Return the [x, y] coordinate for the center point of the cell that contains the specified text.  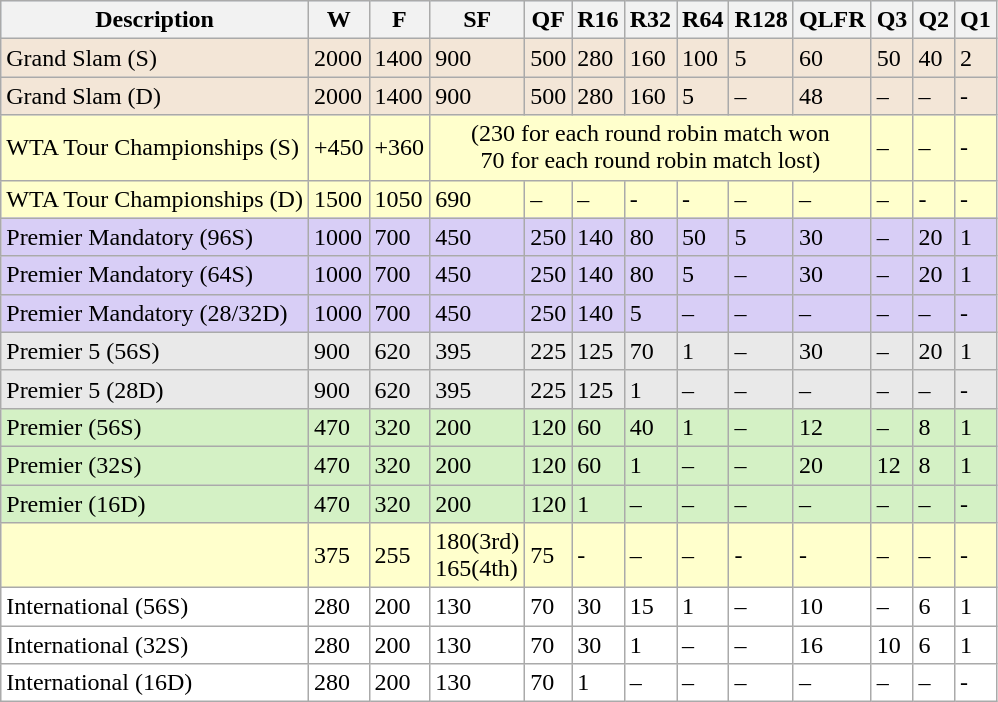
Premier (32S) [155, 465]
WTA Tour Championships (D) [155, 199]
375 [338, 556]
Premier Mandatory (64S) [155, 275]
R32 [650, 20]
R64 [703, 20]
48 [832, 96]
Premier (16D) [155, 503]
1500 [338, 199]
+360 [400, 148]
Q1 [976, 20]
1050 [400, 199]
255 [400, 556]
SF [478, 20]
2 [976, 58]
(230 for each round robin match won 70 for each round robin match lost) [650, 148]
QF [548, 20]
100 [703, 58]
R128 [761, 20]
15 [650, 607]
F [400, 20]
W [338, 20]
Q3 [892, 20]
International (16D) [155, 683]
International (56S) [155, 607]
Premier 5 (56S) [155, 351]
International (32S) [155, 645]
Grand Slam (S) [155, 58]
Q2 [934, 20]
R16 [598, 20]
180(3rd) 165(4th) [478, 556]
WTA Tour Championships (S) [155, 148]
Description [155, 20]
16 [832, 645]
QLFR [832, 20]
Premier Mandatory (96S) [155, 237]
Premier 5 (28D) [155, 389]
Premier (56S) [155, 427]
75 [548, 556]
690 [478, 199]
Premier Mandatory (28/32D) [155, 313]
Grand Slam (D) [155, 96]
+450 [338, 148]
